Capture the cell that displays the provided text and extract its (x, y) central coordinate. 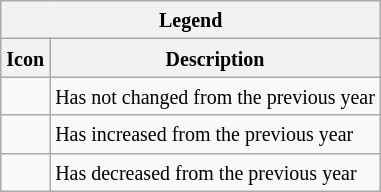
Has decreased from the previous year (216, 172)
Has increased from the previous year (216, 134)
Has not changed from the previous year (216, 96)
Description (216, 58)
Icon (26, 58)
Legend (191, 20)
